Capture the cell that displays the provided text and extract its [x, y] central coordinate. 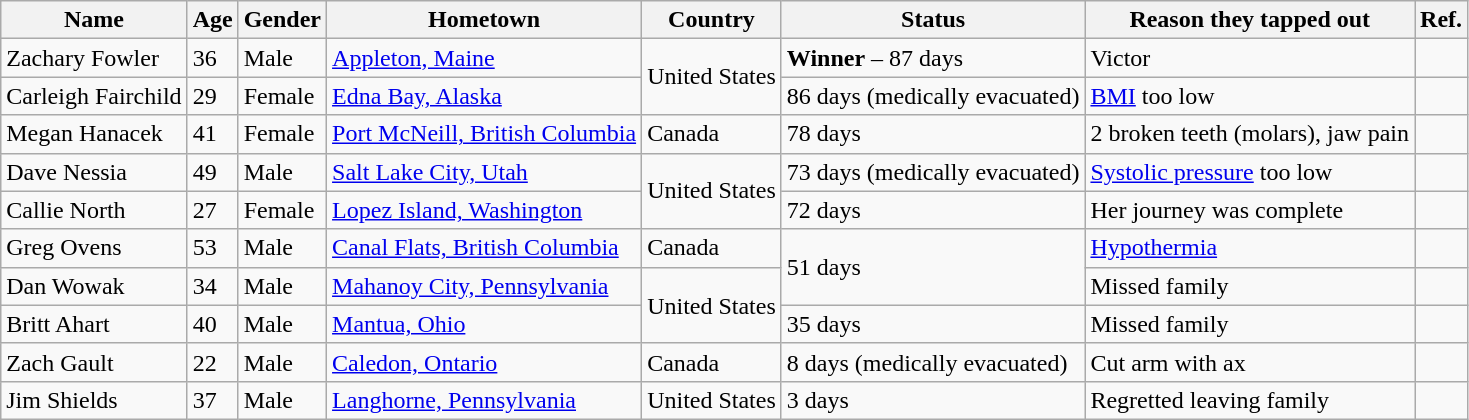
Langhorne, Pennsylvania [484, 400]
BMI too low [1250, 96]
86 days (medically evacuated) [933, 96]
Britt Ahart [94, 324]
78 days [933, 134]
2 broken teeth (molars), jaw pain [1250, 134]
53 [212, 248]
Appleton, Maine [484, 58]
Carleigh Fairchild [94, 96]
Hometown [484, 20]
Salt Lake City, Utah [484, 172]
Her journey was complete [1250, 210]
51 days [933, 267]
36 [212, 58]
Zach Gault [94, 362]
Hypothermia [1250, 248]
Edna Bay, Alaska [484, 96]
27 [212, 210]
Gender [282, 20]
Port McNeill, British Columbia [484, 134]
49 [212, 172]
Country [712, 20]
Dave Nessia [94, 172]
Cut arm with ax [1250, 362]
22 [212, 362]
Name [94, 20]
Dan Wowak [94, 286]
Systolic pressure too low [1250, 172]
35 days [933, 324]
3 days [933, 400]
41 [212, 134]
8 days (medically evacuated) [933, 362]
Lopez Island, Washington [484, 210]
37 [212, 400]
72 days [933, 210]
34 [212, 286]
Greg Ovens [94, 248]
Ref. [1442, 20]
40 [212, 324]
73 days (medically evacuated) [933, 172]
Regretted leaving family [1250, 400]
Megan Hanacek [94, 134]
Mantua, Ohio [484, 324]
Caledon, Ontario [484, 362]
Jim Shields [94, 400]
29 [212, 96]
Age [212, 20]
Status [933, 20]
Winner – 87 days [933, 58]
Reason they tapped out [1250, 20]
Mahanoy City, Pennsylvania [484, 286]
Victor [1250, 58]
Zachary Fowler [94, 58]
Canal Flats, British Columbia [484, 248]
Callie North [94, 210]
